Scan for the cell matching the given text and deliver its (x, y) coordinate at center. 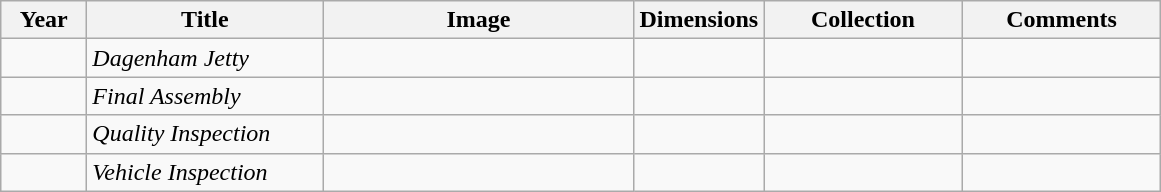
Collection (864, 20)
Quality Inspection (205, 134)
Vehicle Inspection (205, 172)
Image (478, 20)
Final Assembly (205, 96)
Dimensions (699, 20)
Title (205, 20)
Year (44, 20)
Dagenham Jetty (205, 58)
Comments (1062, 20)
